Return (X, Y) of the center of cell containing provided text 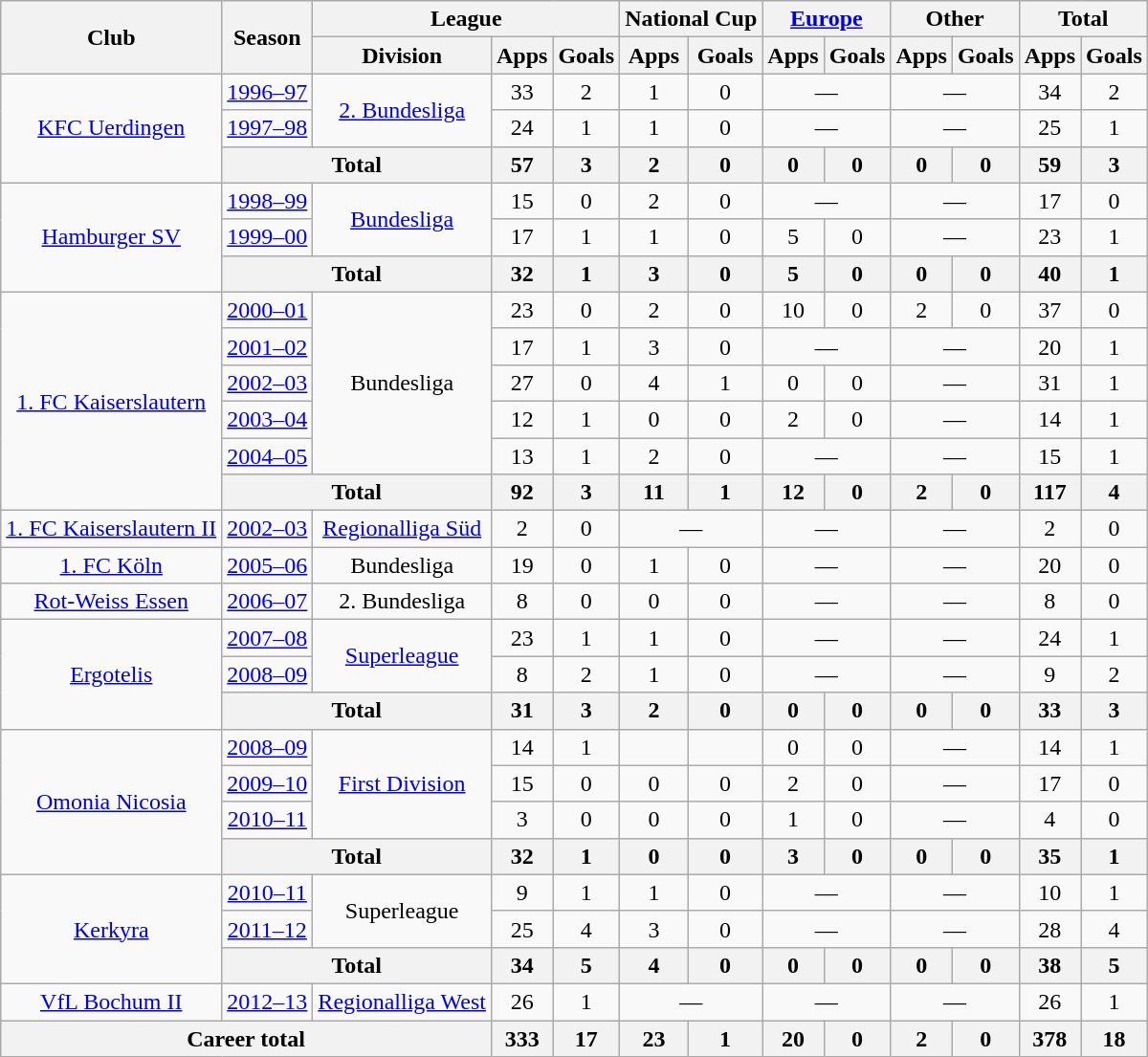
2003–04 (268, 419)
Hamburger SV (111, 237)
1. FC Köln (111, 565)
2004–05 (268, 456)
2009–10 (268, 783)
Regionalliga Süd (402, 529)
Club (111, 37)
18 (1115, 1038)
Ergotelis (111, 674)
First Division (402, 783)
117 (1049, 493)
92 (521, 493)
Kerkyra (111, 929)
Season (268, 37)
59 (1049, 165)
2001–02 (268, 346)
378 (1049, 1038)
2000–01 (268, 310)
37 (1049, 310)
1. FC Kaiserslautern (111, 401)
KFC Uerdingen (111, 128)
19 (521, 565)
2006–07 (268, 602)
38 (1049, 965)
National Cup (691, 19)
13 (521, 456)
Other (955, 19)
40 (1049, 274)
1998–99 (268, 201)
1996–97 (268, 92)
1. FC Kaiserslautern II (111, 529)
Europe (827, 19)
League (467, 19)
1997–98 (268, 128)
35 (1049, 856)
Division (402, 55)
2012–13 (268, 1002)
2007–08 (268, 638)
VfL Bochum II (111, 1002)
Rot-Weiss Essen (111, 602)
Career total (247, 1038)
Regionalliga West (402, 1002)
11 (654, 493)
57 (521, 165)
1999–00 (268, 237)
Omonia Nicosia (111, 802)
333 (521, 1038)
2011–12 (268, 929)
28 (1049, 929)
27 (521, 383)
2005–06 (268, 565)
